Pinpoint the cell where the given text exists, returning its (x, y) midpoint coordinate. 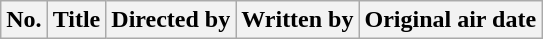
Original air date (450, 20)
No. (24, 20)
Title (76, 20)
Written by (298, 20)
Directed by (171, 20)
